Detect which cell encompasses the target text, then output its (X, Y) center coordinate. 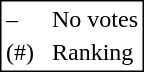
– (20, 19)
No votes (94, 19)
(#) (20, 53)
Ranking (94, 53)
